From the cell containing the given text, extract its center point as (x, y) coordinate. 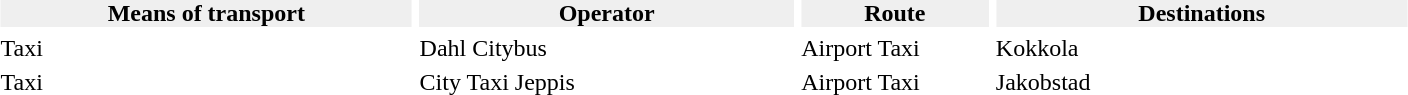
Taxi (206, 48)
Means of transport (206, 14)
Kokkola (1202, 48)
Operator (607, 14)
Destinations (1202, 14)
Dahl Citybus (607, 48)
Route (894, 14)
Airport Taxi (894, 48)
